Capture the cell that displays the provided text and extract its [x, y] central coordinate. 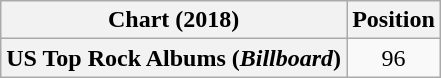
US Top Rock Albums (Billboard) [174, 58]
Chart (2018) [174, 20]
96 [394, 58]
Position [394, 20]
